Search for the cell housing the specified text and yield its [X, Y] center coordinate. 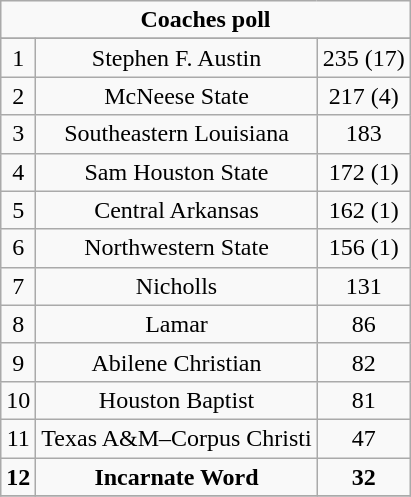
12 [18, 477]
86 [364, 324]
47 [364, 438]
McNeese State [176, 96]
6 [18, 248]
9 [18, 362]
131 [364, 286]
81 [364, 400]
162 (1) [364, 210]
82 [364, 362]
Nicholls [176, 286]
Houston Baptist [176, 400]
32 [364, 477]
5 [18, 210]
183 [364, 134]
Texas A&M–Corpus Christi [176, 438]
Stephen F. Austin [176, 58]
156 (1) [364, 248]
7 [18, 286]
4 [18, 172]
Northwestern State [176, 248]
172 (1) [364, 172]
10 [18, 400]
235 (17) [364, 58]
Lamar [176, 324]
8 [18, 324]
Coaches poll [206, 20]
Southeastern Louisiana [176, 134]
217 (4) [364, 96]
3 [18, 134]
Central Arkansas [176, 210]
Abilene Christian [176, 362]
Incarnate Word [176, 477]
Sam Houston State [176, 172]
11 [18, 438]
1 [18, 58]
2 [18, 96]
